Search for the cell housing the specified text and yield its (X, Y) center coordinate. 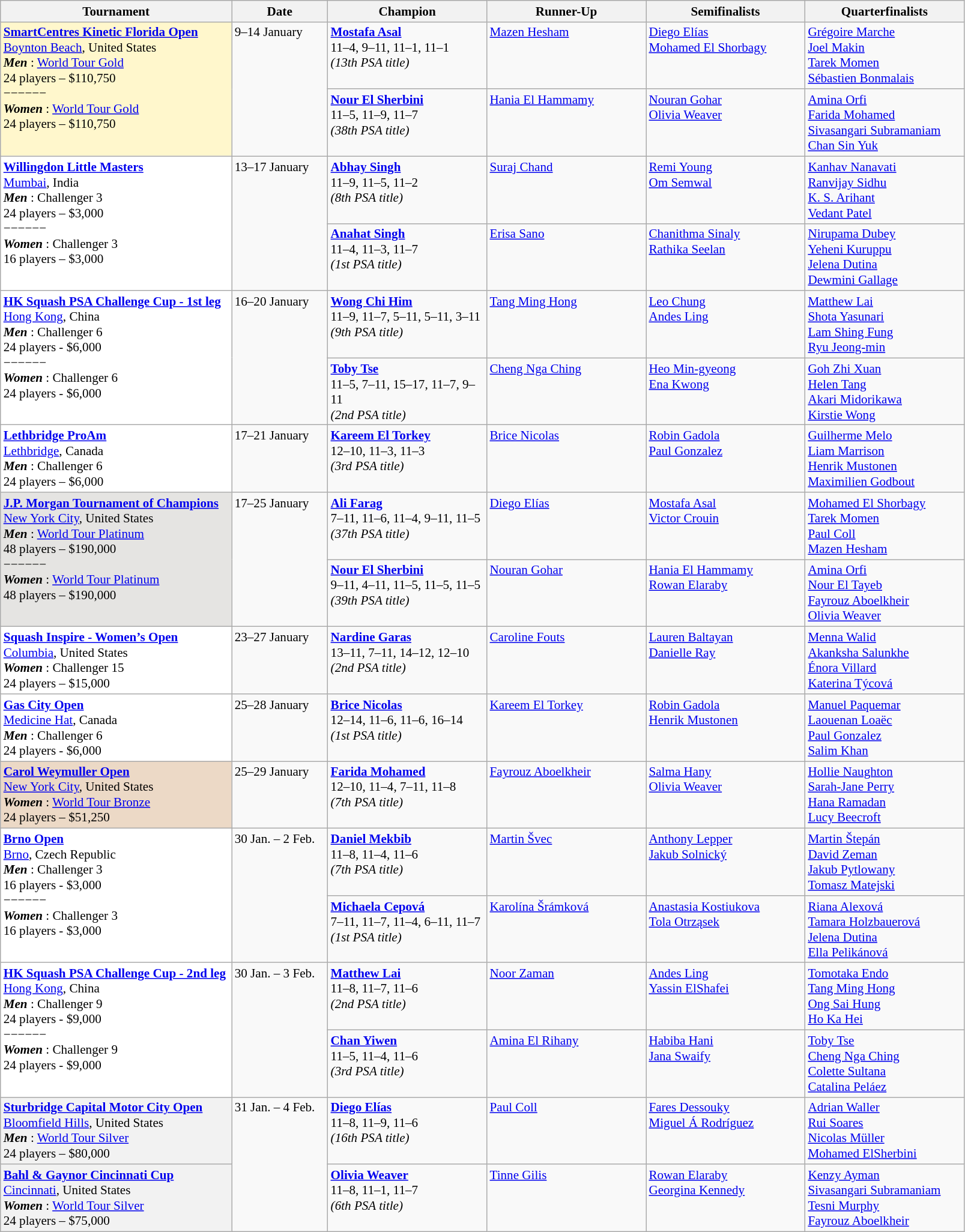
Squash Inspire - Women’s Open Columbia, United States Women : Challenger 1524 players – $15,000 (116, 660)
Sturbridge Capital Motor City Open Bloomfield Hills, United States Men : World Tour Silver24 players – $80,000 (116, 1131)
Cheng Nga Ching (567, 391)
Menna Walid Akanksha Salunkhe Énora Villard Katerina Týcová (884, 660)
Manuel Paquemar Laouenan Loaëc Paul Gonzalez Salim Khan (884, 728)
Salma Hany Olivia Weaver (725, 795)
Brice Nicolas (567, 459)
Chan Yiwen11–5, 11–4, 11–6(3rd PSA title) (407, 1063)
Robin Gadola Paul Gonzalez (725, 459)
30 Jan. – 3 Feb. (280, 1030)
Tinne Gilis (567, 1198)
Anahat Singh11–4, 11–3, 11–7(1st PSA title) (407, 257)
Diego Elías Mohamed El Shorbagy (725, 55)
Amina El Rihany (567, 1063)
Willingdon Little Masters Mumbai, India Men : Challenger 324 players – $3,000−−−−−− Women : Challenger 316 players – $3,000 (116, 223)
Kareem El Torkey (567, 728)
Hania El Hammamy (567, 122)
31 Jan. – 4 Feb. (280, 1164)
25–29 January (280, 795)
Heo Min-gyeong Ena Kwong (725, 391)
Gas City Open Medicine Hat, Canada Men : Challenger 624 players - $6,000 (116, 728)
Kanhav Nanavati Ranvijay Sidhu K. S. Arihant Vedant Patel (884, 190)
Lauren Baltayan Danielle Ray (725, 660)
Kareem El Torkey12–10, 11–3, 11–3(3rd PSA title) (407, 459)
Amina Orfi Farida Mohamed Sivasangari Subramaniam Chan Sin Yuk (884, 122)
13–17 January (280, 223)
Karolína Šrámková (567, 929)
Date (280, 11)
Fares Dessouky Miguel Á Rodríguez (725, 1131)
Runner-Up (567, 11)
Adrian Waller Rui Soares Nicolas Müller Mohamed ElSherbini (884, 1131)
Fayrouz Aboelkheir (567, 795)
Amina Orfi Nour El Tayeb Fayrouz Aboelkheir Olivia Weaver (884, 593)
Anthony Lepper Jakub Solnický (725, 862)
Paul Coll (567, 1131)
Matthew Lai Shota Yasunari Lam Shing Fung Ryu Jeong-min (884, 324)
Noor Zaman (567, 996)
Mostafa Asal11–4, 9–11, 11–1, 11–1(13th PSA title) (407, 55)
Daniel Mekbib11–8, 11–4, 11–6(7th PSA title) (407, 862)
Suraj Chand (567, 190)
Tang Ming Hong (567, 324)
Ali Farag7–11, 11–6, 11–4, 9–11, 11–5(37th PSA title) (407, 526)
Toby Tse11–5, 7–11, 15–17, 11–7, 9–11(2nd PSA title) (407, 391)
Guilherme Melo Liam Marrison Henrik Mustonen Maximilien Godbout (884, 459)
9–14 January (280, 89)
Tomotaka Endo Tang Ming Hong Ong Sai Hung Ho Ka Hei (884, 996)
Riana Alexová Tamara Holzbauerová Jelena Dutina Ella Pelikánová (884, 929)
30 Jan. – 2 Feb. (280, 896)
Nouran Gohar (567, 593)
Farida Mohamed12–10, 11–4, 7–11, 11–8(7th PSA title) (407, 795)
16–20 January (280, 358)
25–28 January (280, 728)
HK Squash PSA Challenge Cup - 1st leg Hong Kong, China Men : Challenger 624 players - $6,000−−−−−− Women : Challenger 624 players - $6,000 (116, 358)
Semifinalists (725, 11)
Carol Weymuller Open New York City, United States Women : World Tour Bronze24 players – $51,250 (116, 795)
Mostafa Asal Victor Crouin (725, 526)
Caroline Fouts (567, 660)
Quarterfinalists (884, 11)
23–27 January (280, 660)
Kenzy Ayman Sivasangari Subramaniam Tesni Murphy Fayrouz Aboelkheir (884, 1198)
17–21 January (280, 459)
Hania El Hammamy Rowan Elaraby (725, 593)
Nouran Gohar Olivia Weaver (725, 122)
Mohamed El Shorbagy Tarek Momen Paul Coll Mazen Hesham (884, 526)
Champion (407, 11)
Nour El Sherbini9–11, 4–11, 11–5, 11–5, 11–5(39th PSA title) (407, 593)
Abhay Singh11–9, 11–5, 11–2(8th PSA title) (407, 190)
Nardine Garas13–11, 7–11, 14–12, 12–10(2nd PSA title) (407, 660)
Matthew Lai11–8, 11–7, 11–6(2nd PSA title) (407, 996)
Mazen Hesham (567, 55)
Erisa Sano (567, 257)
HK Squash PSA Challenge Cup - 2nd leg Hong Kong, China Men : Challenger 924 players - $9,000−−−−−− Women : Challenger 924 players - $9,000 (116, 1030)
Nirupama Dubey Yeheni Kuruppu Jelena Dutina Dewmini Gallage (884, 257)
Andes Ling Yassin ElShafei (725, 996)
Brice Nicolas12–14, 11–6, 11–6, 16–14(1st PSA title) (407, 728)
Tournament (116, 11)
Olivia Weaver11–8, 11–1, 11–7(6th PSA title) (407, 1198)
Wong Chi Him11–9, 11–7, 5–11, 5–11, 3–11(9th PSA title) (407, 324)
Robin Gadola Henrik Mustonen (725, 728)
Hollie Naughton Sarah-Jane Perry Hana Ramadan Lucy Beecroft (884, 795)
Diego Elías (567, 526)
Grégoire Marche Joel Makin Tarek Momen Sébastien Bonmalais (884, 55)
Michaela Cepová7–11, 11–7, 11–4, 6–11, 11–7(1st PSA title) (407, 929)
Diego Elías11–8, 11–9, 11–6(16th PSA title) (407, 1131)
Martin Štepán David Zeman Jakub Pytlowany Tomasz Matejski (884, 862)
Leo Chung Andes Ling (725, 324)
Brno Open Brno, Czech Republic Men : Challenger 316 players - $3,000−−−−−− Women : Challenger 316 players - $3,000 (116, 896)
Habiba Hani Jana Swaify (725, 1063)
Anastasia Kostiukova Tola Otrząsek (725, 929)
Goh Zhi Xuan Helen Tang Akari Midorikawa Kirstie Wong (884, 391)
Bahl & Gaynor Cincinnati Cup Cincinnati, United States Women : World Tour Silver24 players – $75,000 (116, 1198)
17–25 January (280, 560)
Remi Young Om Semwal (725, 190)
Rowan Elaraby Georgina Kennedy (725, 1198)
Martin Švec (567, 862)
Lethbridge ProAm Lethbridge, Canada Men : Challenger 624 players – $6,000 (116, 459)
Chanithma Sinaly Rathika Seelan (725, 257)
Nour El Sherbini11–5, 11–9, 11–7(38th PSA title) (407, 122)
Toby Tse Cheng Nga Ching Colette Sultana Catalina Peláez (884, 1063)
